Locate the cell with the specified text and output its [X, Y] center coordinate. 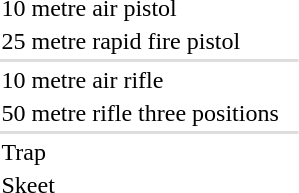
25 metre rapid fire pistol [140, 41]
10 metre air rifle [140, 80]
50 metre rifle three positions [140, 113]
Trap [140, 152]
